Pinpoint the cell where the given text exists, returning its [x, y] midpoint coordinate. 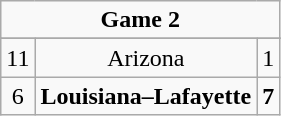
Game 2 [140, 20]
Arizona [146, 58]
6 [18, 96]
7 [268, 96]
Louisiana–Lafayette [146, 96]
11 [18, 58]
1 [268, 58]
